Identify which cell holds the provided text, then report its (X, Y) central coordinate. 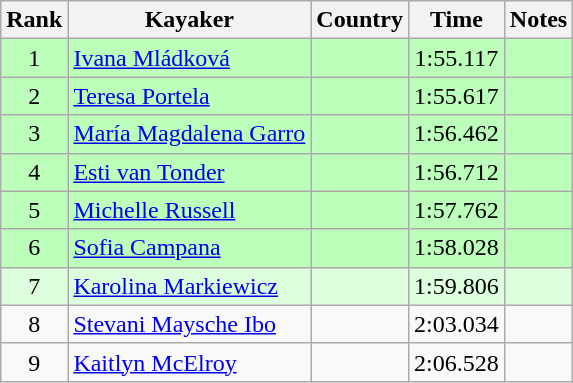
1 (34, 58)
9 (34, 362)
Kayaker (190, 20)
2 (34, 96)
1:56.712 (457, 172)
Notes (538, 20)
Ivana Mládková (190, 58)
1:56.462 (457, 134)
Country (360, 20)
Time (457, 20)
Kaitlyn McElroy (190, 362)
4 (34, 172)
2:03.034 (457, 324)
María Magdalena Garro (190, 134)
3 (34, 134)
Stevani Maysche Ibo (190, 324)
1:58.028 (457, 248)
1:59.806 (457, 286)
2:06.528 (457, 362)
5 (34, 210)
Esti van Tonder (190, 172)
1:55.117 (457, 58)
7 (34, 286)
Rank (34, 20)
1:57.762 (457, 210)
1:55.617 (457, 96)
8 (34, 324)
6 (34, 248)
Teresa Portela (190, 96)
Karolina Markiewicz (190, 286)
Michelle Russell (190, 210)
Sofia Campana (190, 248)
